Scan for the cell matching the given text and deliver its [X, Y] coordinate at center. 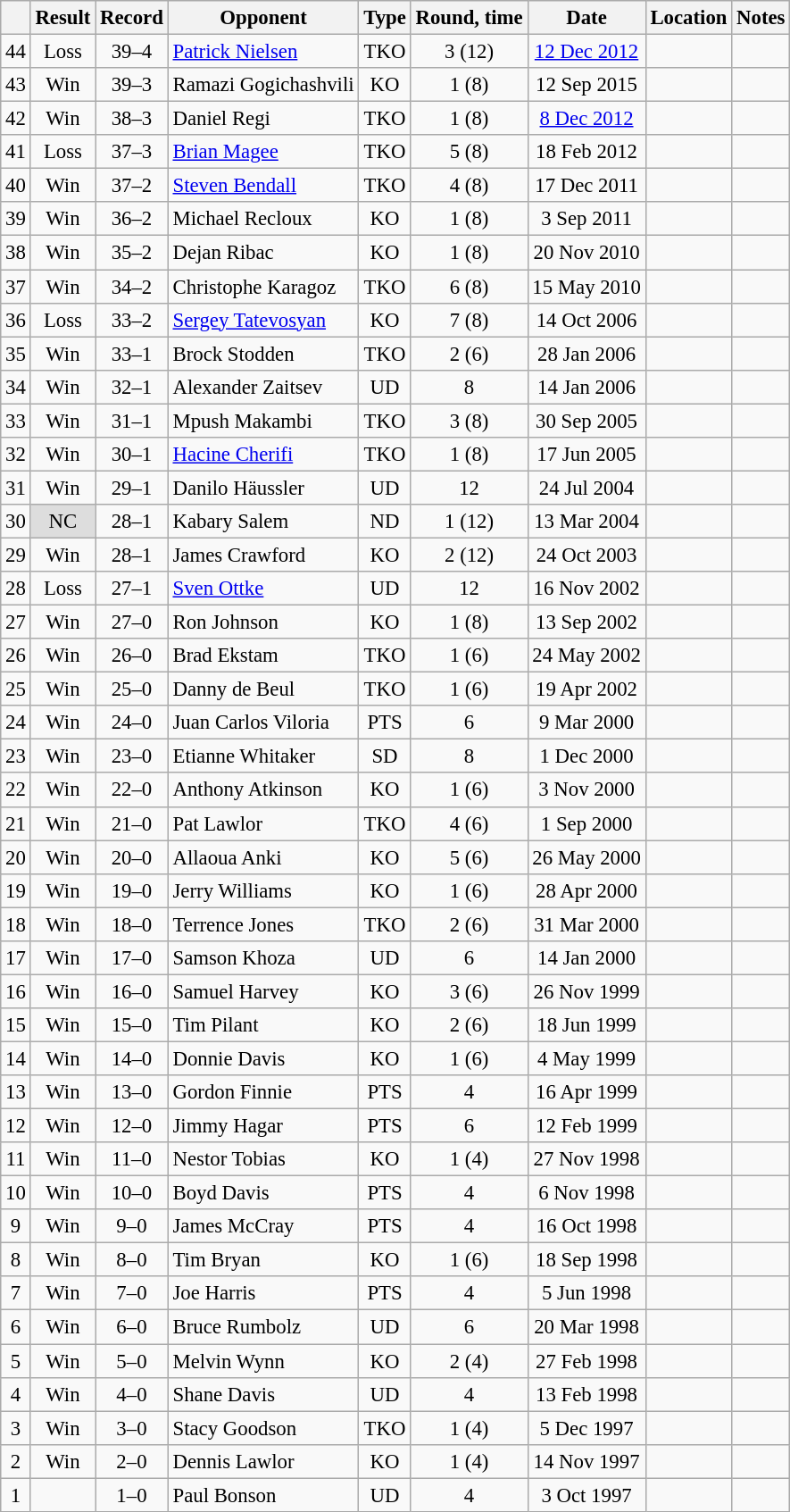
36 [16, 320]
Dennis Lawlor [263, 1461]
Sergey Tatevosyan [263, 320]
Pat Lawlor [263, 823]
13 [16, 1092]
28 [16, 589]
27–0 [132, 622]
Anthony Atkinson [263, 790]
James Crawford [263, 555]
27–1 [132, 589]
Samuel Harvey [263, 991]
26 [16, 656]
5 Dec 1997 [586, 1428]
23 [16, 756]
37 [16, 287]
Jimmy Hagar [263, 1126]
36–2 [132, 219]
17 Dec 2011 [586, 186]
14 Jan 2000 [586, 958]
16 Apr 1999 [586, 1092]
18 Feb 2012 [586, 152]
Joe Harris [263, 1294]
25 [16, 689]
Boyd Davis [263, 1193]
39–3 [132, 85]
Alexander Zaitsev [263, 387]
5 (8) [470, 152]
Melvin Wynn [263, 1361]
23–0 [132, 756]
29 [16, 555]
Bruce Rumbolz [263, 1327]
20 [16, 857]
1 Dec 2000 [586, 756]
33–1 [132, 354]
22 [16, 790]
30 [16, 522]
26 May 2000 [586, 857]
3–0 [132, 1428]
Terrence Jones [263, 924]
27 [16, 622]
Paul Bonson [263, 1495]
10–0 [132, 1193]
28 Apr 2000 [586, 890]
17–0 [132, 958]
6 Nov 1998 [586, 1193]
22–0 [132, 790]
Shane Davis [263, 1394]
Brock Stodden [263, 354]
42 [16, 119]
27 Feb 1998 [586, 1361]
NC [62, 522]
Danny de Beul [263, 689]
4–0 [132, 1394]
Patrick Nielsen [263, 52]
32–1 [132, 387]
40 [16, 186]
5 [16, 1361]
Ramazi Gogichashvili [263, 85]
Mpush Makambi [263, 421]
Jerry Williams [263, 890]
7–0 [132, 1294]
James McCray [263, 1226]
41 [16, 152]
8–0 [132, 1260]
Result [62, 18]
Location [689, 18]
Dejan Ribac [263, 253]
38 [16, 253]
7 [16, 1294]
3 (12) [470, 52]
33 [16, 421]
12–0 [132, 1126]
Date [586, 18]
18 Jun 1999 [586, 1025]
24 Jul 2004 [586, 488]
20 Nov 2010 [586, 253]
Tim Bryan [263, 1260]
5 (6) [470, 857]
3 (8) [470, 421]
14 Oct 2006 [586, 320]
24 Oct 2003 [586, 555]
18–0 [132, 924]
12 Feb 1999 [586, 1126]
3 (6) [470, 991]
Etianne Whitaker [263, 756]
18 [16, 924]
15 May 2010 [586, 287]
19 [16, 890]
15 [16, 1025]
Allaoua Anki [263, 857]
Christophe Karagoz [263, 287]
14–0 [132, 1058]
2–0 [132, 1461]
11–0 [132, 1159]
16 Nov 2002 [586, 589]
13 Mar 2004 [586, 522]
30–1 [132, 455]
9 [16, 1226]
Brian Magee [263, 152]
13 Sep 2002 [586, 622]
9–0 [132, 1226]
12 Sep 2015 [586, 85]
2 [16, 1461]
3 Nov 2000 [586, 790]
13 Feb 1998 [586, 1394]
Samson Khoza [263, 958]
14 [16, 1058]
20 Mar 1998 [586, 1327]
5–0 [132, 1361]
3 Sep 2011 [586, 219]
Juan Carlos Viloria [263, 723]
31 Mar 2000 [586, 924]
32 [16, 455]
12 Dec 2012 [586, 52]
16 Oct 1998 [586, 1226]
6–0 [132, 1327]
17 [16, 958]
2 (12) [470, 555]
Notes [761, 18]
43 [16, 85]
31–1 [132, 421]
21–0 [132, 823]
37–3 [132, 152]
26 Nov 1999 [586, 991]
Sven Ottke [263, 589]
24 May 2002 [586, 656]
24–0 [132, 723]
2 (4) [470, 1361]
39–4 [132, 52]
25–0 [132, 689]
ND [385, 522]
4 May 1999 [586, 1058]
29–1 [132, 488]
Hacine Cherifi [263, 455]
Type [385, 18]
26–0 [132, 656]
Opponent [263, 18]
3 Oct 1997 [586, 1495]
16–0 [132, 991]
34–2 [132, 287]
31 [16, 488]
13–0 [132, 1092]
1 (12) [470, 522]
5 Jun 1998 [586, 1294]
SD [385, 756]
39 [16, 219]
Record [132, 18]
28 Jan 2006 [586, 354]
35 [16, 354]
37–2 [132, 186]
Stacy Goodson [263, 1428]
Tim Pilant [263, 1025]
14 Nov 1997 [586, 1461]
38–3 [132, 119]
19–0 [132, 890]
27 Nov 1998 [586, 1159]
Brad Ekstam [263, 656]
6 (8) [470, 287]
21 [16, 823]
1–0 [132, 1495]
Donnie Davis [263, 1058]
16 [16, 991]
11 [16, 1159]
Gordon Finnie [263, 1092]
14 Jan 2006 [586, 387]
3 [16, 1428]
8 Dec 2012 [586, 119]
20–0 [132, 857]
Daniel Regi [263, 119]
4 (6) [470, 823]
10 [16, 1193]
35–2 [132, 253]
44 [16, 52]
9 Mar 2000 [586, 723]
1 Sep 2000 [586, 823]
30 Sep 2005 [586, 421]
Danilo Häussler [263, 488]
Steven Bendall [263, 186]
18 Sep 1998 [586, 1260]
34 [16, 387]
24 [16, 723]
7 (8) [470, 320]
15–0 [132, 1025]
Ron Johnson [263, 622]
1 [16, 1495]
19 Apr 2002 [586, 689]
Nestor Tobias [263, 1159]
33–2 [132, 320]
Kabary Salem [263, 522]
Round, time [470, 18]
4 (8) [470, 186]
17 Jun 2005 [586, 455]
Michael Recloux [263, 219]
